Return (x, y) of the center of cell containing provided text 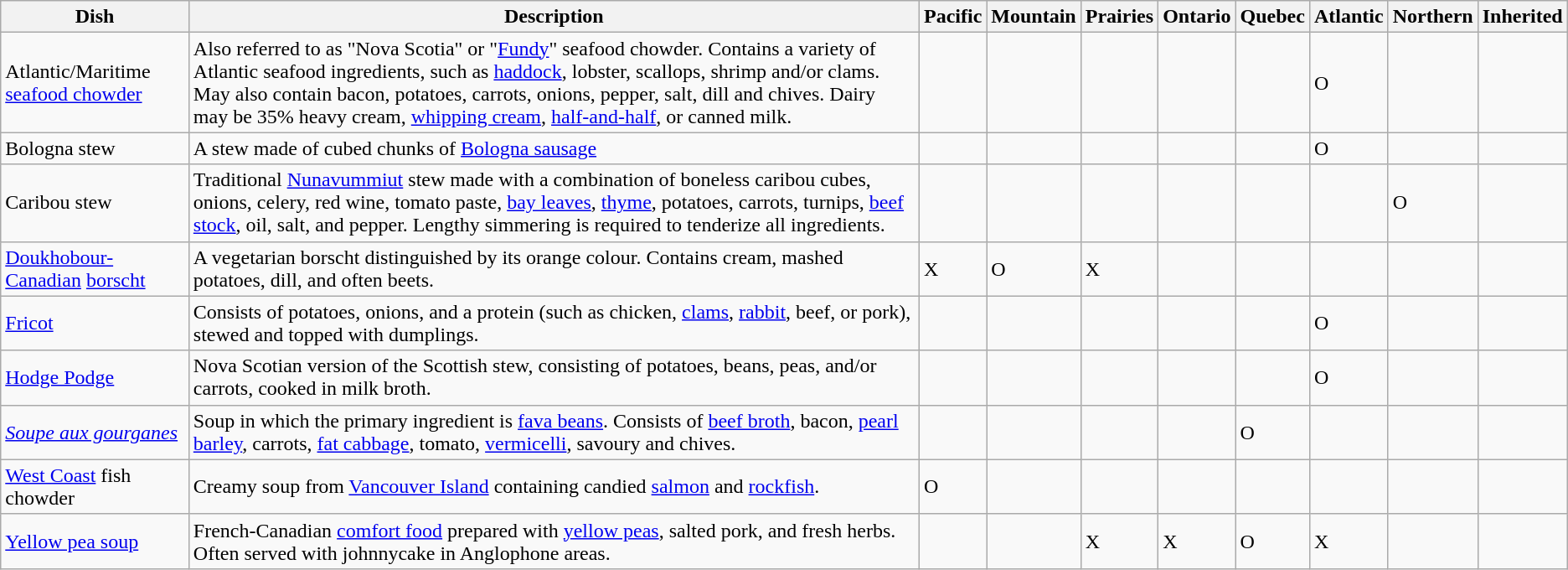
Fricot (95, 324)
Prairies (1119, 17)
Consists of potatoes, onions, and a protein (such as chicken, clams, rabbit, beef, or pork), stewed and topped with dumplings. (554, 324)
Atlantic (1349, 17)
Soupe aux gourganes (95, 433)
Northern (1432, 17)
Yellow pea soup (95, 541)
Doukhobour-Canadian borscht (95, 268)
Description (554, 17)
Dish (95, 17)
Creamy soup from Vancouver Island containing candied salmon and rockfish. (554, 486)
A vegetarian borscht distinguished by its orange colour. Contains cream, mashed potatoes, dill, and often beets. (554, 268)
Bologna stew (95, 148)
Inherited (1523, 17)
Pacific (952, 17)
Nova Scotian version of the Scottish stew, consisting of potatoes, beans, peas, and/or carrots, cooked in milk broth. (554, 377)
A stew made of cubed chunks of Bologna sausage (554, 148)
Caribou stew (95, 203)
West Coast fish chowder (95, 486)
Atlantic/Maritime seafood chowder (95, 82)
Ontario (1197, 17)
French-Canadian comfort food prepared with yellow peas, salted pork, and fresh herbs. Often served with johnnycake in Anglophone areas. (554, 541)
Mountain (1034, 17)
Hodge Podge (95, 377)
Quebec (1272, 17)
